Provide the [X, Y] coordinate of the cell's center where the given text is located.  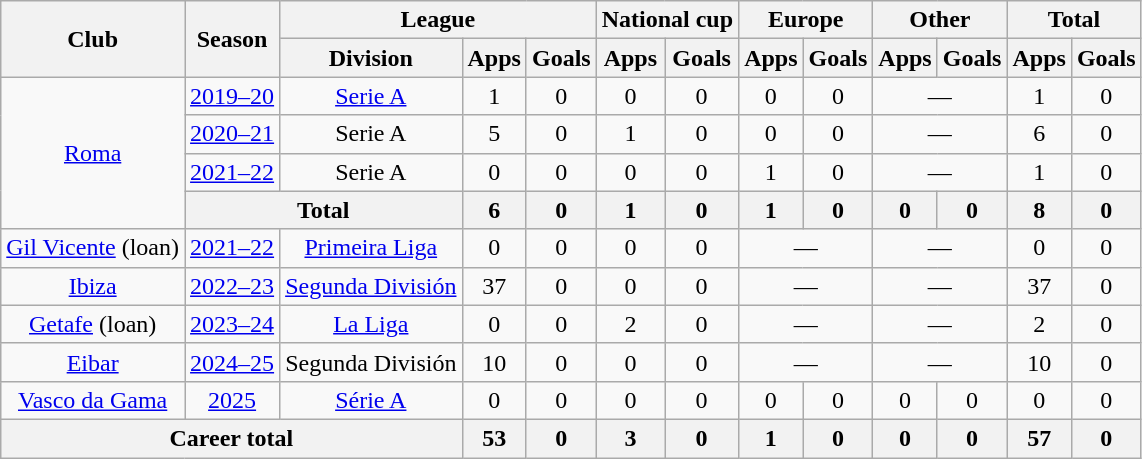
2019–20 [232, 96]
Club [93, 39]
Season [232, 39]
2024–25 [232, 362]
2025 [232, 400]
Eibar [93, 362]
La Liga [371, 324]
Vasco da Gama [93, 400]
2023–24 [232, 324]
Division [371, 58]
Getafe (loan) [93, 324]
57 [1039, 438]
3 [630, 438]
2020–21 [232, 134]
2022–23 [232, 286]
League [438, 20]
National cup [667, 20]
Roma [93, 153]
Gil Vicente (loan) [93, 248]
Ibiza [93, 286]
5 [494, 134]
Europe [806, 20]
53 [494, 438]
Other [940, 20]
Série A [371, 400]
8 [1039, 210]
Primeira Liga [371, 248]
Career total [232, 438]
